For the text-containing cell, return its midpoint in [X, Y] coordinate format. 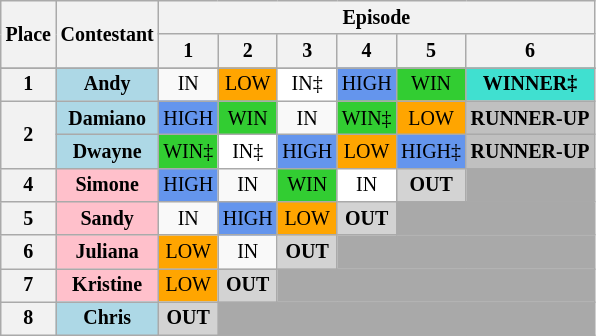
Contestant [108, 34]
Chris [108, 318]
Kristine [108, 286]
7 [28, 286]
Place [28, 34]
Andy [108, 84]
Simone [108, 184]
Juliana [108, 252]
8 [28, 318]
Sandy [108, 218]
Dwayne [108, 152]
3 [306, 52]
WINNER‡ [530, 84]
Episode [377, 18]
Damiano [108, 118]
HIGH‡ [430, 152]
